From the cell containing the given text, extract its center point as [x, y] coordinate. 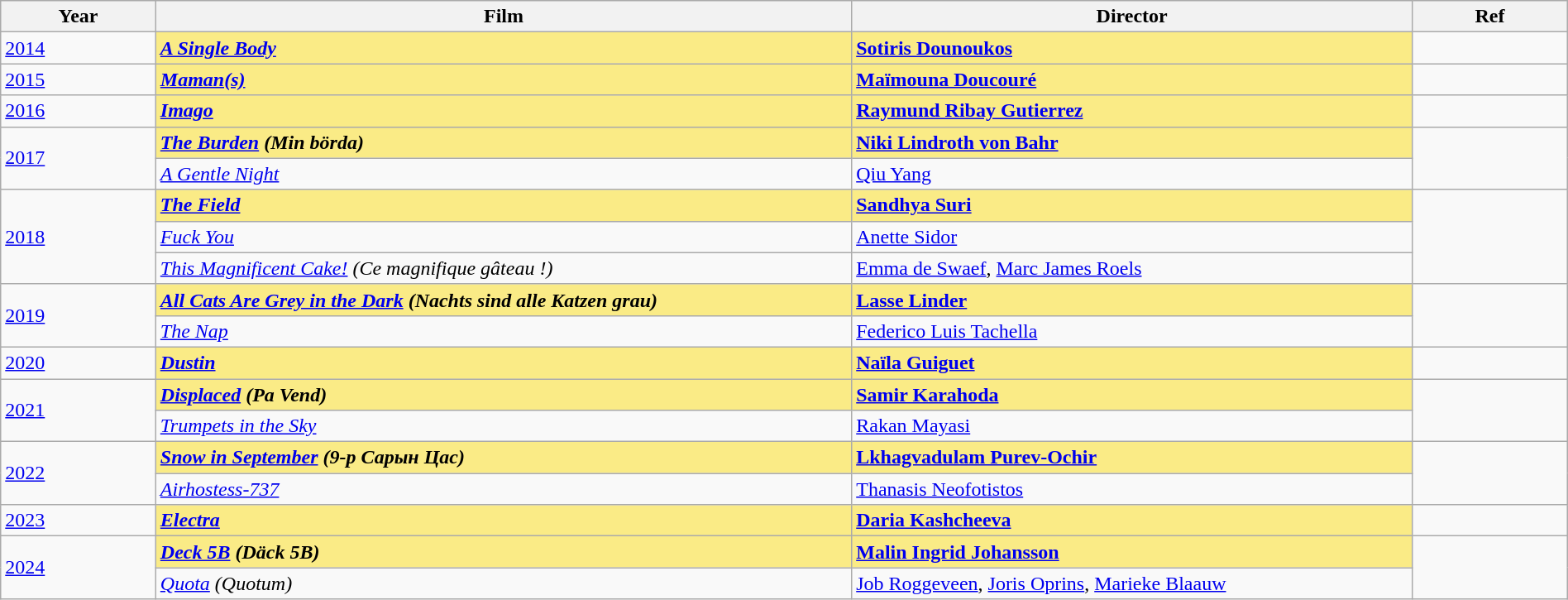
2024 [79, 568]
Niki Lindroth von Bahr [1132, 142]
Imago [503, 111]
Sotiris Dounoukos [1132, 48]
The Nap [503, 331]
Sandhya Suri [1132, 205]
Emma de Swaef, Marc James Roels [1132, 268]
Displaced (Pa Vend) [503, 395]
2019 [79, 315]
Daria Kashcheeva [1132, 521]
Electra [503, 521]
2022 [79, 473]
Airhostess-737 [503, 489]
Film [503, 17]
Ref [1490, 17]
2021 [79, 410]
Trumpets in the Sky [503, 426]
Thanasis Neofotistos [1132, 489]
Lasse Linder [1132, 300]
Year [79, 17]
Job Roggeveen, Joris Oprins, Marieke Blaauw [1132, 583]
Qiu Yang [1132, 174]
The Field [503, 205]
2023 [79, 521]
2018 [79, 237]
Naïla Guiguet [1132, 362]
A Gentle Night [503, 174]
Federico Luis Tachella [1132, 331]
All Cats Are Grey in the Dark (Nachts sind alle Katzen grau) [503, 300]
Deck 5B (Däck 5B) [503, 552]
Maman(s) [503, 79]
This Magnificent Cake! (Ce magnifique gâteau !) [503, 268]
2020 [79, 362]
2017 [79, 158]
Anette Sidor [1132, 237]
Snow in September (9-р Сарын Цас) [503, 458]
Samir Karahoda [1132, 395]
Maïmouna Doucouré [1132, 79]
2014 [79, 48]
Lkhagvadulam Purev-Ochir [1132, 458]
The Burden (Min börda) [503, 142]
Quota (Quotum) [503, 583]
Fuck You [503, 237]
A Single Body [503, 48]
Dustin [503, 362]
Rakan Mayasi [1132, 426]
Malin Ingrid Johansson [1132, 552]
Director [1132, 17]
2016 [79, 111]
2015 [79, 79]
Raymund Ribay Gutierrez [1132, 111]
